For the text-containing cell, return its midpoint in (x, y) coordinate format. 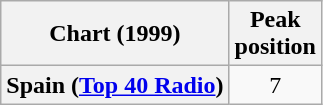
Chart (1999) (115, 34)
Spain (Top 40 Radio) (115, 85)
Peakposition (275, 34)
7 (275, 85)
